Search for the cell housing the specified text and yield its (x, y) center coordinate. 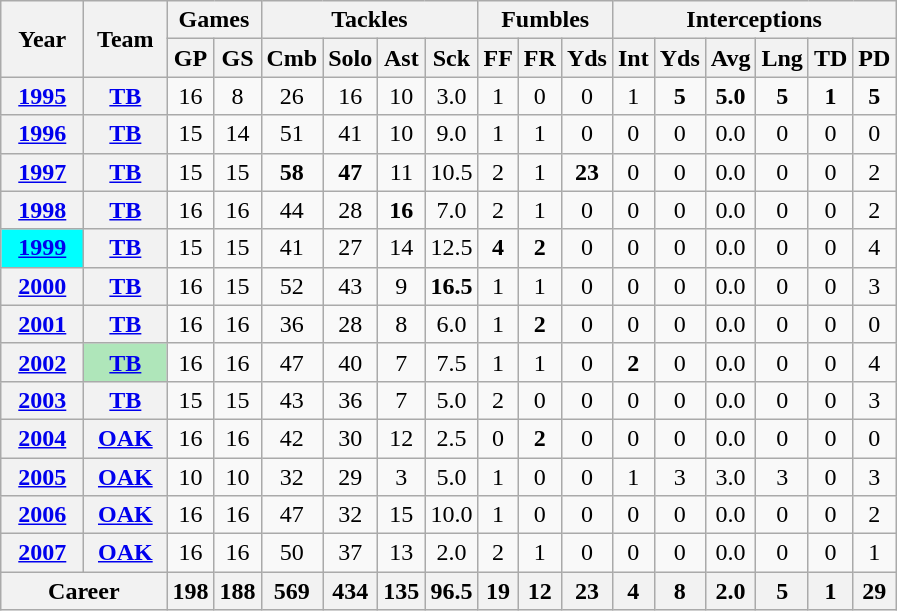
2004 (42, 438)
FR (540, 58)
Team (126, 39)
16.5 (452, 286)
Year (42, 39)
Ast (402, 58)
52 (292, 286)
19 (498, 591)
11 (402, 172)
Cmb (292, 58)
13 (402, 553)
37 (350, 553)
Sck (452, 58)
Career (84, 591)
2001 (42, 324)
2003 (42, 400)
30 (350, 438)
135 (402, 591)
GS (238, 58)
40 (350, 362)
2.5 (452, 438)
58 (292, 172)
2002 (42, 362)
PD (874, 58)
434 (350, 591)
44 (292, 210)
50 (292, 553)
GP (190, 58)
198 (190, 591)
9 (402, 286)
FF (498, 58)
1998 (42, 210)
10.0 (452, 515)
26 (292, 96)
7.0 (452, 210)
Fumbles (546, 20)
2007 (42, 553)
Interceptions (754, 20)
9.0 (452, 134)
27 (350, 248)
12.5 (452, 248)
Tackles (370, 20)
1995 (42, 96)
2006 (42, 515)
6.0 (452, 324)
Int (633, 58)
Solo (350, 58)
51 (292, 134)
2000 (42, 286)
42 (292, 438)
188 (238, 591)
10.5 (452, 172)
1999 (42, 248)
Avg (730, 58)
1997 (42, 172)
1996 (42, 134)
Games (214, 20)
2005 (42, 477)
Lng (782, 58)
7.5 (452, 362)
569 (292, 591)
96.5 (452, 591)
TD (830, 58)
